Determine the [x, y] coordinate at the center of the cell enclosing the given text.  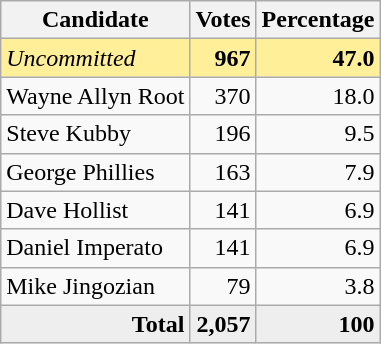
Uncommitted [96, 58]
Mike Jingozian [96, 286]
Percentage [318, 20]
196 [223, 134]
Candidate [96, 20]
9.5 [318, 134]
Daniel Imperato [96, 248]
18.0 [318, 96]
47.0 [318, 58]
Steve Kubby [96, 134]
2,057 [223, 324]
967 [223, 58]
79 [223, 286]
3.8 [318, 286]
Dave Hollist [96, 210]
100 [318, 324]
Votes [223, 20]
370 [223, 96]
7.9 [318, 172]
George Phillies [96, 172]
163 [223, 172]
Wayne Allyn Root [96, 96]
Total [96, 324]
